Output the [x, y] coordinate of the center of the cell containing the given text.  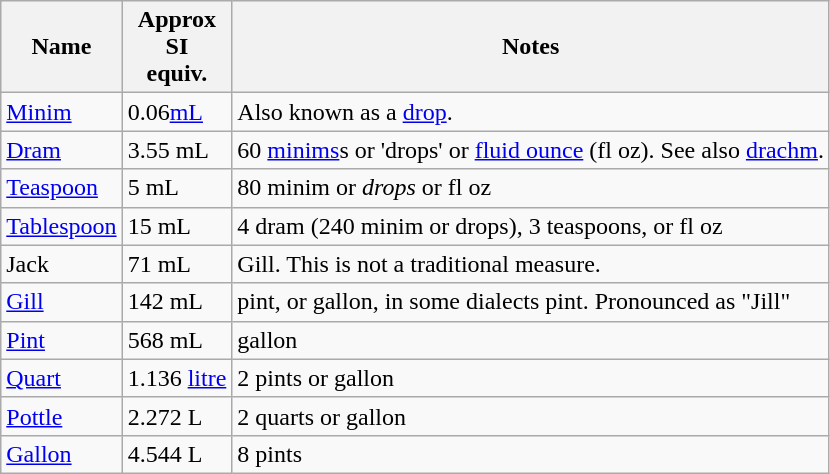
Name [62, 47]
Pottle [62, 416]
4 dram (240 minim or drops), 3 teaspoons, or fl oz [531, 226]
Quart [62, 378]
2 pints or gallon [531, 378]
pint, or gallon, in some dialects pint. Pronounced as "Jill" [531, 302]
2 quarts or gallon [531, 416]
3.55 mL [177, 150]
0.06mL [177, 112]
15 mL [177, 226]
8 pints [531, 454]
Gallon [62, 454]
1.136 litre [177, 378]
Notes [531, 47]
568 mL [177, 340]
Jack [62, 264]
Dram [62, 150]
2.272 L [177, 416]
5 mL [177, 188]
Tablespoon [62, 226]
ApproxSIequiv. [177, 47]
Gill [62, 302]
Pint [62, 340]
80 minim or drops or fl oz [531, 188]
Teaspoon [62, 188]
71 mL [177, 264]
142 mL [177, 302]
Gill. This is not a traditional measure. [531, 264]
Minim [62, 112]
gallon [531, 340]
Also known as a drop. [531, 112]
4.544 L [177, 454]
60 minimss or 'drops' or fluid ounce (fl oz). See also drachm. [531, 150]
